Output the (x, y) coordinate of the center of the cell containing the given text.  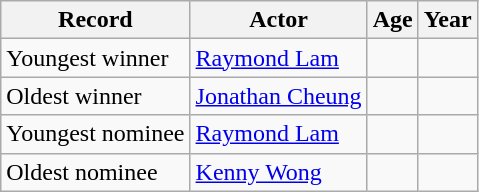
Jonathan Cheung (278, 96)
Actor (278, 20)
Oldest nominee (96, 172)
Age (392, 20)
Oldest winner (96, 96)
Year (448, 20)
Kenny Wong (278, 172)
Youngest winner (96, 58)
Youngest nominee (96, 134)
Record (96, 20)
